Return the (x, y) coordinate for the center point of the cell that contains the specified text.  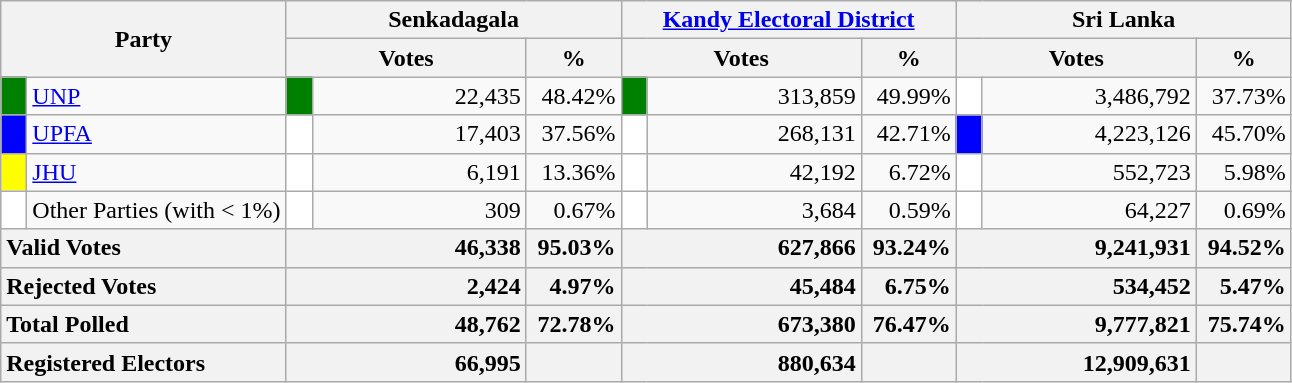
9,777,821 (1076, 324)
9,241,931 (1076, 248)
93.24% (908, 248)
0.69% (1244, 210)
Registered Electors (144, 362)
534,452 (1076, 286)
JHU (156, 172)
Party (144, 39)
94.52% (1244, 248)
4,223,126 (1089, 134)
6.75% (908, 286)
0.59% (908, 210)
627,866 (741, 248)
22,435 (419, 96)
42,192 (754, 172)
64,227 (1089, 210)
3,684 (754, 210)
Rejected Votes (144, 286)
37.56% (574, 134)
3,486,792 (1089, 96)
673,380 (741, 324)
6.72% (908, 172)
Total Polled (144, 324)
66,995 (406, 362)
6,191 (419, 172)
Sri Lanka (1124, 20)
880,634 (741, 362)
46,338 (406, 248)
268,131 (754, 134)
48,762 (406, 324)
Kandy Electoral District (788, 20)
UPFA (156, 134)
17,403 (419, 134)
45.70% (1244, 134)
5.98% (1244, 172)
42.71% (908, 134)
75.74% (1244, 324)
49.99% (908, 96)
552,723 (1089, 172)
12,909,631 (1076, 362)
2,424 (406, 286)
13.36% (574, 172)
Other Parties (with < 1%) (156, 210)
Senkadagala (454, 20)
76.47% (908, 324)
313,859 (754, 96)
UNP (156, 96)
72.78% (574, 324)
309 (419, 210)
37.73% (1244, 96)
Valid Votes (144, 248)
4.97% (574, 286)
0.67% (574, 210)
95.03% (574, 248)
48.42% (574, 96)
45,484 (741, 286)
5.47% (1244, 286)
